Search for the cell housing the specified text and yield its (x, y) center coordinate. 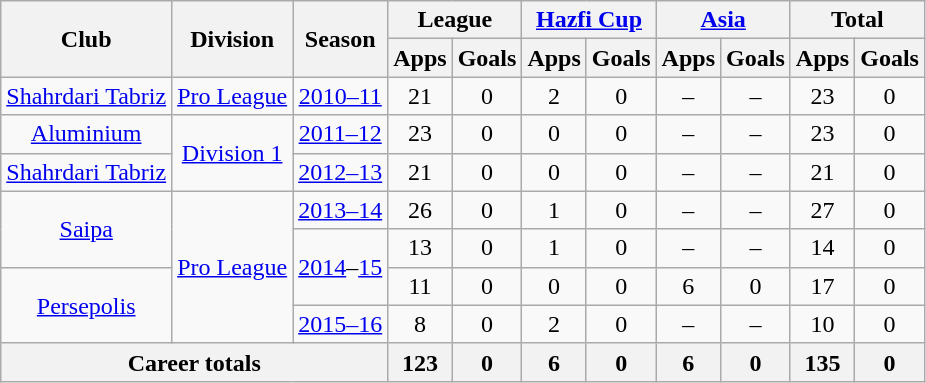
8 (420, 324)
135 (822, 362)
League (455, 20)
Total (857, 20)
Asia (723, 20)
2010–11 (340, 96)
2014–15 (340, 267)
2012–13 (340, 172)
Aluminium (86, 134)
Saipa (86, 229)
17 (822, 286)
Career totals (194, 362)
123 (420, 362)
11 (420, 286)
10 (822, 324)
2013–14 (340, 210)
13 (420, 248)
Persepolis (86, 305)
2015–16 (340, 324)
Club (86, 39)
Season (340, 39)
2011–12 (340, 134)
Division (232, 39)
27 (822, 210)
14 (822, 248)
26 (420, 210)
Hazfi Cup (589, 20)
Division 1 (232, 153)
